Capture the cell that displays the provided text and extract its [X, Y] central coordinate. 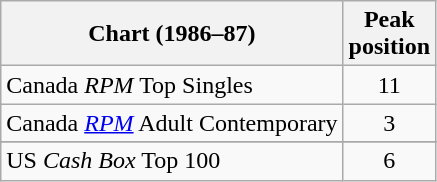
6 [389, 161]
11 [389, 85]
Canada RPM Adult Contemporary [172, 123]
US Cash Box Top 100 [172, 161]
Chart (1986–87) [172, 34]
3 [389, 123]
Peakposition [389, 34]
Canada RPM Top Singles [172, 85]
